Detect which cell encompasses the target text, then output its (x, y) center coordinate. 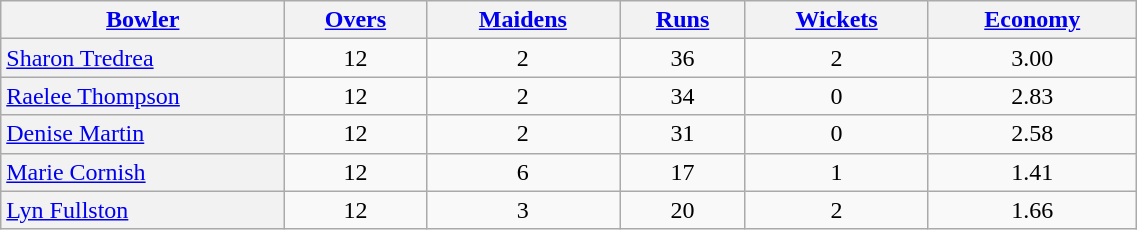
34 (683, 96)
6 (523, 172)
Bowler (143, 20)
17 (683, 172)
Wickets (836, 20)
Raelee Thompson (143, 96)
1.66 (1032, 210)
1.41 (1032, 172)
Marie Cornish (143, 172)
Overs (356, 20)
Runs (683, 20)
2.58 (1032, 134)
20 (683, 210)
1 (836, 172)
3 (523, 210)
Lyn Fullston (143, 210)
Economy (1032, 20)
Denise Martin (143, 134)
Sharon Tredrea (143, 58)
2.83 (1032, 96)
3.00 (1032, 58)
31 (683, 134)
Maidens (523, 20)
36 (683, 58)
